Return the [X, Y] coordinate for the center point of the cell that contains the specified text.  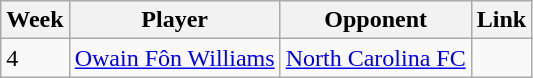
Opponent [376, 20]
Player [174, 20]
North Carolina FC [376, 58]
Link [501, 20]
4 [35, 58]
Week [35, 20]
Owain Fôn Williams [174, 58]
